Locate the cell with the specified text and output its [x, y] center coordinate. 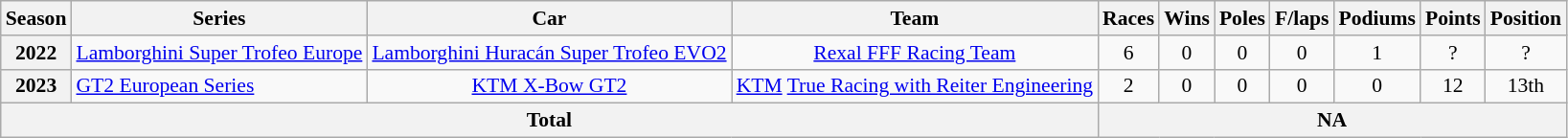
2 [1128, 86]
GT2 European Series [218, 86]
Points [1453, 18]
Car [549, 18]
1 [1377, 53]
13th [1526, 86]
Lamborghini Huracán Super Trofeo EVO2 [549, 53]
2023 [36, 86]
Wins [1187, 18]
NA [1331, 121]
Total [550, 121]
Races [1128, 18]
KTM X-Bow GT2 [549, 86]
Poles [1242, 18]
12 [1453, 86]
Rexal FFF Racing Team [915, 53]
Season [36, 18]
F/laps [1303, 18]
Series [218, 18]
KTM True Racing with Reiter Engineering [915, 86]
Position [1526, 18]
Team [915, 18]
Podiums [1377, 18]
6 [1128, 53]
2022 [36, 53]
Lamborghini Super Trofeo Europe [218, 53]
